Search for the cell housing the specified text and yield its [X, Y] center coordinate. 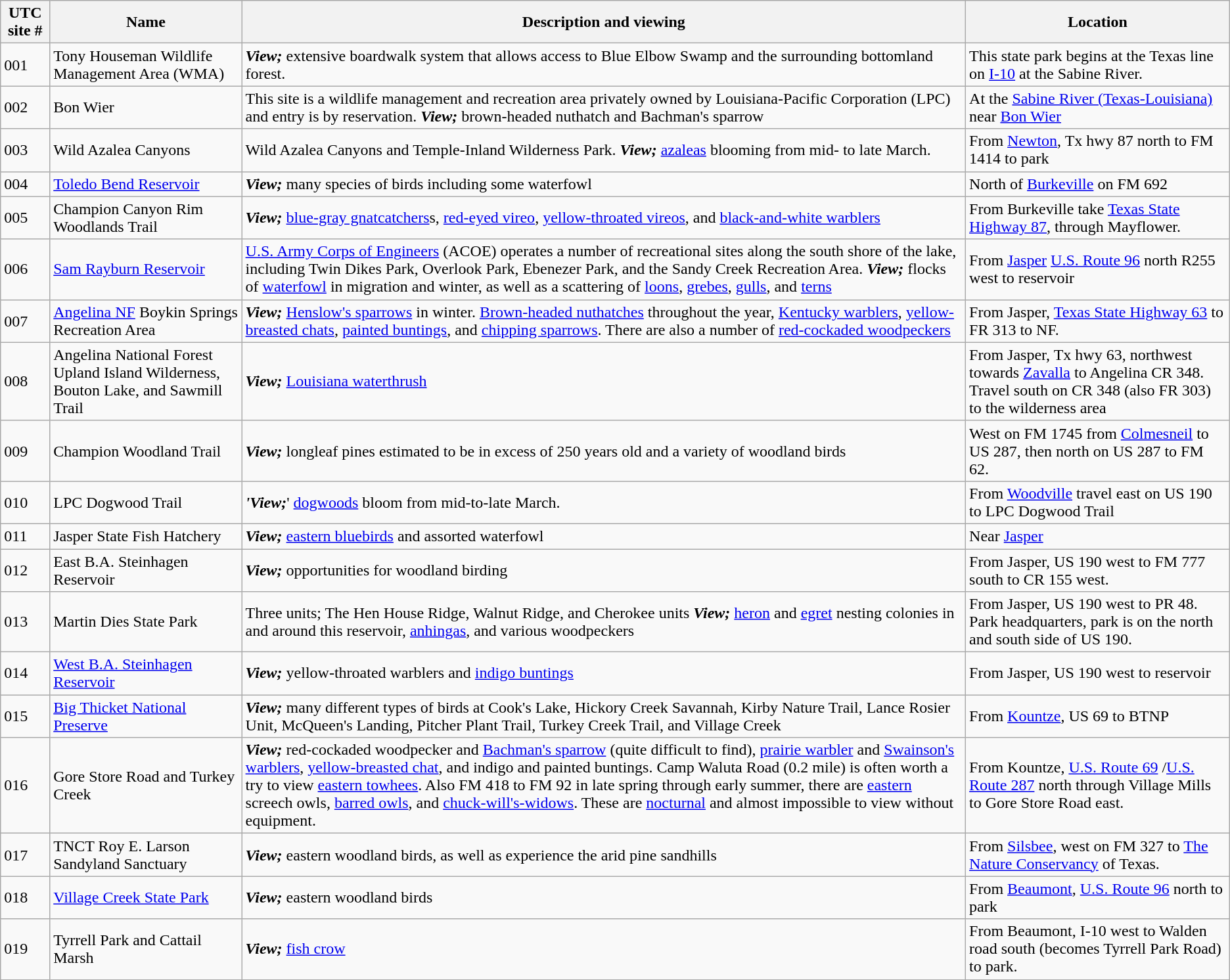
From Burkeville take Texas State Highway 87, through Mayflower. [1098, 218]
This state park begins at the Texas line on I-10 at the Sabine River. [1098, 64]
Angelina National Forest Upland Island Wilderness, Bouton Lake, and Sawmill Trail [146, 381]
LPC Dogwood Trail [146, 502]
From Beaumont, I-10 west to Walden road south (becomes Tyrrell Park Road) to park. [1098, 949]
'View;' dogwoods bloom from mid-to-late March. [603, 502]
001 [25, 64]
From Jasper, US 190 west to PR 48. Park headquarters, park is on the north and south side of US 190. [1098, 622]
018 [25, 897]
Tyrrell Park and Cattail Marsh [146, 949]
From Jasper, Texas State Highway 63 to FR 313 to NF. [1098, 321]
013 [25, 622]
007 [25, 321]
From Jasper, US 190 west to FM 777 south to CR 155 west. [1098, 570]
West on FM 1745 from Colmesneil to US 287, then north on US 287 to FM 62. [1098, 451]
View; extensive boardwalk system that allows access to Blue Elbow Swamp and the surrounding bottomland forest. [603, 64]
015 [25, 716]
From Jasper, Tx hwy 63, northwest towards Zavalla to Angelina CR 348. Travel south on CR 348 (also FR 303) to the wilderness area [1098, 381]
Champion Woodland Trail [146, 451]
View; eastern woodland birds, as well as experience the arid pine sandhills [603, 855]
Sam Rayburn Reservoir [146, 269]
005 [25, 218]
Name [146, 22]
011 [25, 536]
UTC site # [25, 22]
View; yellow-throated warblers and indigo buntings [603, 674]
Gore Store Road and Turkey Creek [146, 786]
North of Burkeville on FM 692 [1098, 184]
From Beaumont, U.S. Route 96 north to park [1098, 897]
Wild Azalea Canyons and Temple-Inland Wilderness Park. View; azaleas blooming from mid- to late March. [603, 150]
From Silsbee, west on FM 327 to The Nature Conservancy of Texas. [1098, 855]
Tony Houseman Wildlife Management Area (WMA) [146, 64]
Wild Azalea Canyons [146, 150]
002 [25, 108]
Big Thicket National Preserve [146, 716]
Bon Wier [146, 108]
019 [25, 949]
Near Jasper [1098, 536]
010 [25, 502]
Location [1098, 22]
004 [25, 184]
008 [25, 381]
At the Sabine River (Texas-Louisiana) near Bon Wier [1098, 108]
006 [25, 269]
From Jasper U.S. Route 96 north R255 west to reservoir [1098, 269]
View; eastern bluebirds and assorted waterfowl [603, 536]
East B.A. Steinhagen Reservoir [146, 570]
View; fish crow [603, 949]
Village Creek State Park [146, 897]
003 [25, 150]
Jasper State Fish Hatchery [146, 536]
017 [25, 855]
014 [25, 674]
Angelina NF Boykin Springs Recreation Area [146, 321]
From Kountze, US 69 to BTNP [1098, 716]
Toledo Bend Reservoir [146, 184]
TNCT Roy E. Larson Sandyland Sanctuary [146, 855]
View; eastern woodland birds [603, 897]
View; longleaf pines estimated to be in excess of 250 years old and a variety of woodland birds [603, 451]
Martin Dies State Park [146, 622]
From Kountze, U.S. Route 69 /U.S. Route 287 north through Village Mills to Gore Store Road east. [1098, 786]
From Jasper, US 190 west to reservoir [1098, 674]
Champion Canyon Rim Woodlands Trail [146, 218]
From Woodville travel east on US 190 to LPC Dogwood Trail [1098, 502]
View; opportunities for woodland birding [603, 570]
Description and viewing [603, 22]
016 [25, 786]
From Newton, Tx hwy 87 north to FM 1414 to park [1098, 150]
009 [25, 451]
West B.A. Steinhagen Reservoir [146, 674]
012 [25, 570]
View; Louisiana waterthrush [603, 381]
View; many species of birds including some waterfowl [603, 184]
View; blue-gray gnatcatcherss, red-eyed vireo, yellow-throated vireos, and black-and-white warblers [603, 218]
